Scan for the cell matching the given text and deliver its (x, y) coordinate at center. 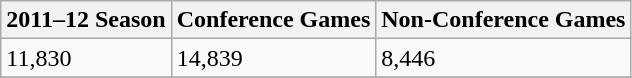
8,446 (504, 58)
2011–12 Season (86, 20)
14,839 (274, 58)
Conference Games (274, 20)
Non-Conference Games (504, 20)
11,830 (86, 58)
